Locate the cell with the specified text and output its [x, y] center coordinate. 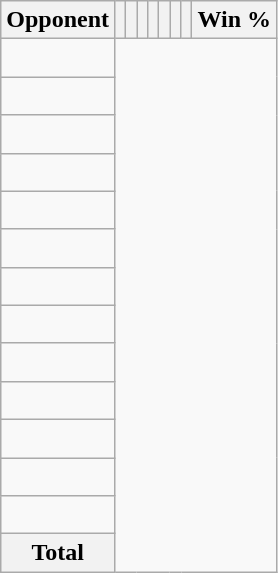
Total [58, 553]
Win % [234, 20]
Opponent [58, 20]
